Pinpoint the cell where the given text exists, returning its [x, y] midpoint coordinate. 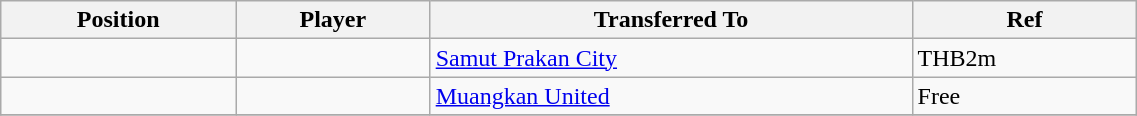
Position [118, 20]
Samut Prakan City [671, 58]
Muangkan United [671, 96]
THB2m [1024, 58]
Ref [1024, 20]
Transferred To [671, 20]
Free [1024, 96]
Player [334, 20]
